Detect which cell encompasses the target text, then output its [X, Y] center coordinate. 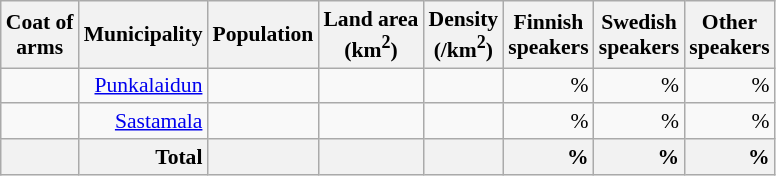
Land area(km2) [370, 34]
Punkalaidun [144, 86]
Finnishspeakers [548, 34]
Coat ofarms [40, 34]
Sastamala [144, 122]
Total [144, 157]
Otherspeakers [729, 34]
Swedishspeakers [639, 34]
Population [262, 34]
Municipality [144, 34]
Density(/km2) [463, 34]
